Return the [X, Y] coordinate for the center point of the cell that contains the specified text.  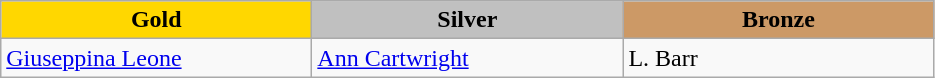
Ann Cartwright [468, 58]
Gold [156, 20]
Bronze [778, 20]
Giuseppina Leone [156, 58]
Silver [468, 20]
L. Barr [778, 58]
